Output the (x, y) coordinate of the center of the cell containing the given text.  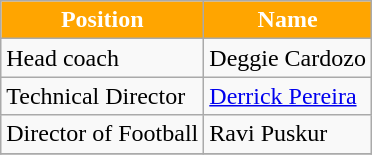
Name (288, 20)
Derrick Pereira (288, 96)
Deggie Cardozo (288, 58)
Director of Football (102, 134)
Head coach (102, 58)
Ravi Puskur (288, 134)
Technical Director (102, 96)
Position (102, 20)
